Pinpoint the cell where the given text exists, returning its (x, y) midpoint coordinate. 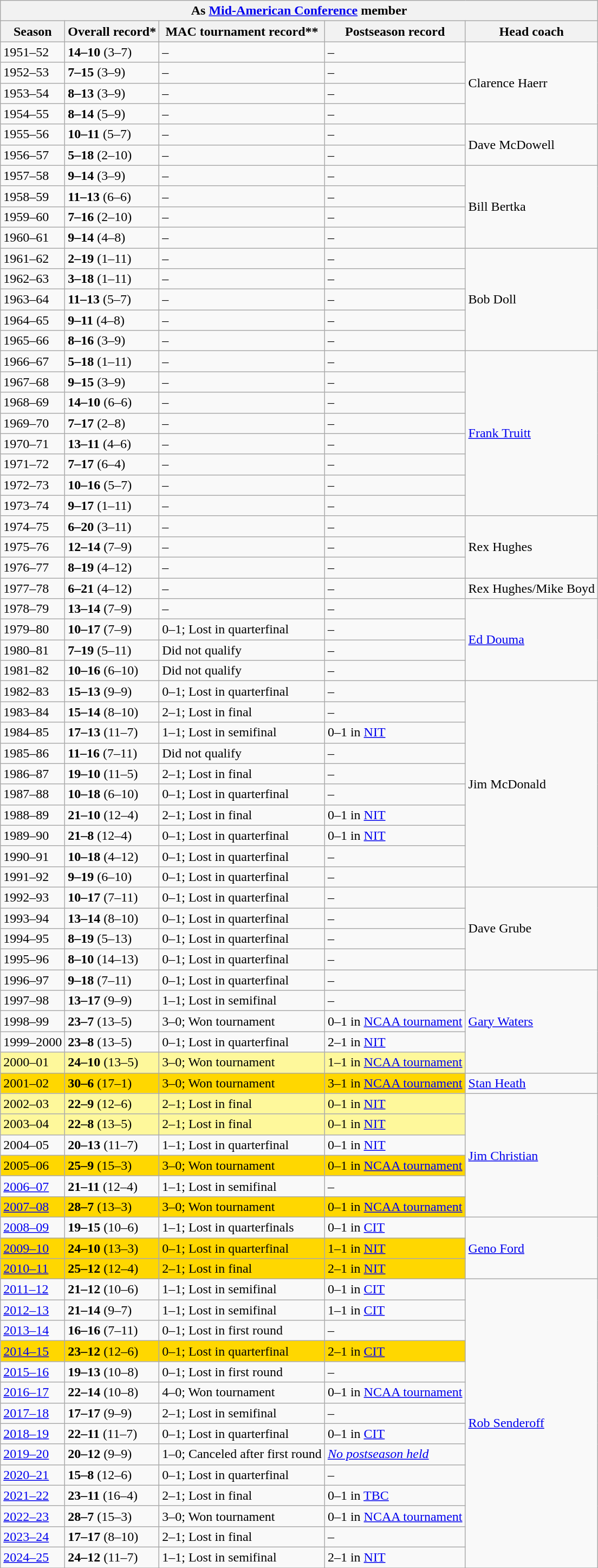
1974–75 (32, 526)
9–18 (7–11) (112, 980)
Jim Christian (531, 1155)
1966–67 (32, 361)
13–11 (4–6) (112, 444)
9–15 (3–9) (112, 382)
2008–09 (32, 1227)
1996–97 (32, 980)
19–15 (10–6) (112, 1227)
1982–83 (32, 691)
8–10 (14–13) (112, 960)
9–11 (4–8) (112, 320)
Frank Truitt (531, 433)
6–21 (4–12) (112, 588)
3–1 in NCAA tournament (395, 1083)
MAC tournament record** (242, 31)
Jim McDonald (531, 785)
Postseason record (395, 31)
0–1 in TBC (395, 1495)
2003–04 (32, 1124)
Stan Heath (531, 1083)
10–16 (6–10) (112, 671)
1956–57 (32, 155)
2–19 (1–11) (112, 258)
Rex Hughes/Mike Boyd (531, 588)
1993–94 (32, 918)
1977–78 (32, 588)
16–16 (7–11) (112, 1331)
1973–74 (32, 506)
1986–87 (32, 774)
1958–59 (32, 196)
1988–89 (32, 815)
1–1 in NIT (395, 1248)
1980–81 (32, 650)
12–14 (7–9) (112, 547)
1964–65 (32, 320)
1954–55 (32, 114)
1990–91 (32, 856)
21–10 (12–4) (112, 815)
2021–22 (32, 1495)
10–17 (7–9) (112, 630)
9–14 (4–8) (112, 237)
5–18 (1–11) (112, 361)
2013–14 (32, 1331)
Dave Grube (531, 928)
1953–54 (32, 93)
19–10 (11–5) (112, 774)
1978–79 (32, 609)
30–6 (17–1) (112, 1083)
As Mid-American Conference member (299, 11)
8–13 (3–9) (112, 93)
11–16 (7–11) (112, 753)
2012–13 (32, 1310)
2023–24 (32, 1537)
7–17 (2–8) (112, 423)
6–20 (3–11) (112, 526)
1972–73 (32, 485)
1987–88 (32, 794)
1960–61 (32, 237)
1979–80 (32, 630)
2020–21 (32, 1475)
Head coach (531, 31)
10–18 (6–10) (112, 794)
2015–16 (32, 1372)
1995–96 (32, 960)
1–0; Canceled after first round (242, 1454)
1970–71 (32, 444)
1–1; Lost in quarterfinal (242, 1145)
2005–06 (32, 1165)
24–12 (11–7) (112, 1557)
Dave McDowell (531, 145)
11–13 (5–7) (112, 300)
7–19 (5–11) (112, 650)
10–11 (5–7) (112, 134)
1961–62 (32, 258)
13–14 (7–9) (112, 609)
1985–86 (32, 753)
2000–01 (32, 1062)
2024–25 (32, 1557)
17–13 (11–7) (112, 733)
10–18 (4–12) (112, 856)
1994–95 (32, 939)
8–14 (5–9) (112, 114)
25–12 (12–4) (112, 1269)
7–15 (3–9) (112, 73)
20–12 (9–9) (112, 1454)
22–9 (12–6) (112, 1104)
20–13 (11–7) (112, 1145)
1992–93 (32, 897)
1963–64 (32, 300)
24–10 (13–5) (112, 1062)
2019–20 (32, 1454)
1952–53 (32, 73)
9–19 (6–10) (112, 877)
23–12 (12–6) (112, 1351)
2001–02 (32, 1083)
28–7 (13–3) (112, 1207)
1998–99 (32, 1021)
2–1 in CIT (395, 1351)
7–16 (2–10) (112, 217)
1–1 in CIT (395, 1310)
22–11 (11–7) (112, 1434)
1989–90 (32, 835)
2006–07 (32, 1186)
2002–03 (32, 1104)
21–8 (12–4) (112, 835)
17–17 (9–9) (112, 1413)
8–19 (5–13) (112, 939)
2018–19 (32, 1434)
15–14 (8–10) (112, 712)
25–9 (15–3) (112, 1165)
21–12 (10–6) (112, 1290)
3–18 (1–11) (112, 279)
5–18 (2–10) (112, 155)
14–10 (3–7) (112, 52)
1957–58 (32, 176)
Clarence Haerr (531, 83)
Bill Bertka (531, 206)
9–17 (1–11) (112, 506)
1991–92 (32, 877)
2011–12 (32, 1290)
1969–70 (32, 423)
21–14 (9–7) (112, 1310)
2017–18 (32, 1413)
Bob Doll (531, 300)
Season (32, 31)
Ed Douma (531, 640)
9–14 (3–9) (112, 176)
8–16 (3–9) (112, 341)
28–7 (15–3) (112, 1516)
10–17 (7–11) (112, 897)
14–10 (6–6) (112, 403)
2014–15 (32, 1351)
No postseason held (395, 1454)
19–13 (10–8) (112, 1372)
1962–63 (32, 279)
15–13 (9–9) (112, 691)
23–7 (13–5) (112, 1021)
1951–52 (32, 52)
1976–77 (32, 567)
22–8 (13–5) (112, 1124)
7–17 (6–4) (112, 464)
13–14 (8–10) (112, 918)
Rob Senderoff (531, 1424)
2–1; Lost in semifinal (242, 1413)
1984–85 (32, 733)
Geno Ford (531, 1248)
1965–66 (32, 341)
1–1 in NCAA tournament (395, 1062)
22–14 (10–8) (112, 1392)
10–16 (5–7) (112, 485)
2004–05 (32, 1145)
Gary Waters (531, 1021)
1975–76 (32, 547)
21–11 (12–4) (112, 1186)
23–11 (16–4) (112, 1495)
8–19 (4–12) (112, 567)
2022–23 (32, 1516)
11–13 (6–6) (112, 196)
4–0; Won tournament (242, 1392)
1955–56 (32, 134)
1981–82 (32, 671)
24–10 (13–3) (112, 1248)
13–17 (9–9) (112, 1001)
1971–72 (32, 464)
17–17 (8–10) (112, 1537)
1997–98 (32, 1001)
1968–69 (32, 403)
23–8 (13–5) (112, 1042)
2009–10 (32, 1248)
1–1; Lost in quarterfinals (242, 1227)
Overall record* (112, 31)
2016–17 (32, 1392)
1959–60 (32, 217)
2010–11 (32, 1269)
2007–08 (32, 1207)
Rex Hughes (531, 547)
1983–84 (32, 712)
1967–68 (32, 382)
1999–2000 (32, 1042)
15–8 (12–6) (112, 1475)
